From the cell containing the given text, extract its center point as (X, Y) coordinate. 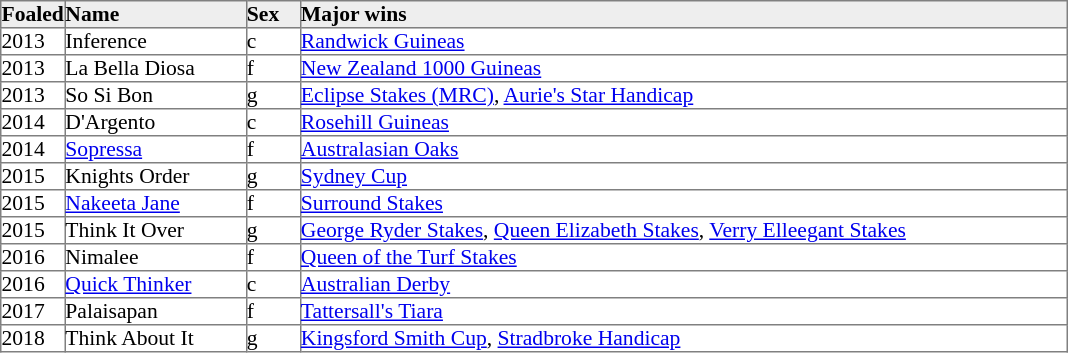
Eclipse Stakes (MRC), Aurie's Star Handicap (683, 96)
Sopressa (156, 150)
Randwick Guineas (683, 42)
Foaled (33, 14)
Name (156, 14)
Think It Over (156, 230)
Think About It (156, 338)
Nimalee (156, 258)
Sydney Cup (683, 176)
George Ryder Stakes, Queen Elizabeth Stakes, Verry Elleegant Stakes (683, 230)
D'Argento (156, 122)
Australasian Oaks (683, 150)
Australian Derby (683, 284)
Quick Thinker (156, 284)
Kingsford Smith Cup, Stradbroke Handicap (683, 338)
Palaisapan (156, 312)
New Zealand 1000 Guineas (683, 68)
Tattersall's Tiara (683, 312)
Rosehill Guineas (683, 122)
So Si Bon (156, 96)
2017 (33, 312)
Inference (156, 42)
Knights Order (156, 176)
Major wins (683, 14)
Queen of the Turf Stakes (683, 258)
Sex (273, 14)
Nakeeta Jane (156, 204)
Surround Stakes (683, 204)
La Bella Diosa (156, 68)
2018 (33, 338)
